Pinpoint the cell where the given text exists, returning its [x, y] midpoint coordinate. 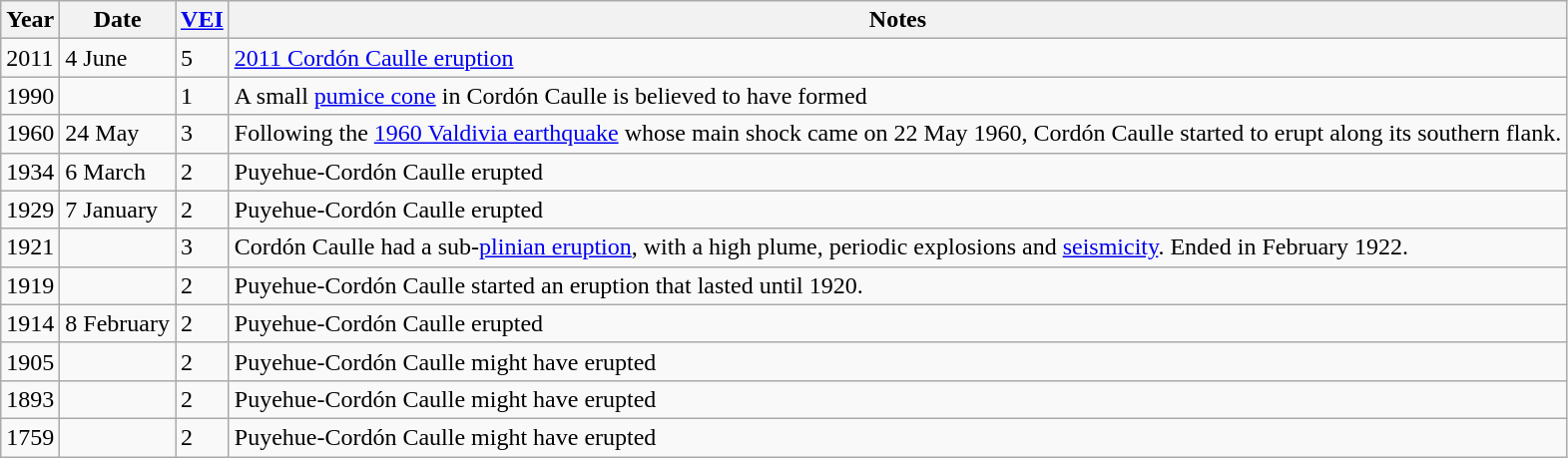
1929 [30, 210]
1905 [30, 361]
1990 [30, 96]
24 May [118, 134]
1759 [30, 437]
Year [30, 20]
VEI [203, 20]
2011 [30, 58]
1921 [30, 247]
1934 [30, 172]
1914 [30, 323]
7 January [118, 210]
Notes [897, 20]
A small pumice cone in Cordón Caulle is believed to have formed [897, 96]
Following the 1960 Valdivia earthquake whose main shock came on 22 May 1960, Cordón Caulle started to erupt along its southern flank. [897, 134]
5 [203, 58]
1919 [30, 285]
1 [203, 96]
6 March [118, 172]
2011 Cordón Caulle eruption [897, 58]
1960 [30, 134]
1893 [30, 399]
4 June [118, 58]
Date [118, 20]
Puyehue-Cordón Caulle started an eruption that lasted until 1920. [897, 285]
8 February [118, 323]
Cordón Caulle had a sub-plinian eruption, with a high plume, periodic explosions and seismicity. Ended in February 1922. [897, 247]
